Return the (X, Y) coordinate for the center point of the cell that contains the specified text.  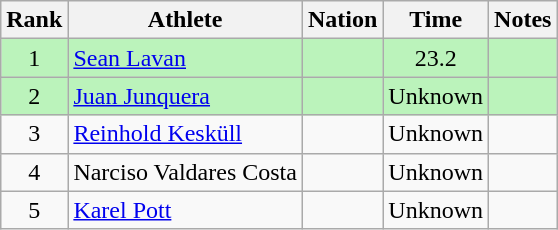
Nation (342, 20)
Reinhold Kesküll (186, 134)
Notes (523, 20)
Athlete (186, 20)
Juan Junquera (186, 96)
Narciso Valdares Costa (186, 172)
3 (34, 134)
Rank (34, 20)
2 (34, 96)
Sean Lavan (186, 58)
4 (34, 172)
1 (34, 58)
5 (34, 210)
23.2 (436, 58)
Time (436, 20)
Karel Pott (186, 210)
